Find where the given text appears and provide that cell's center as (X, Y) coordinate. 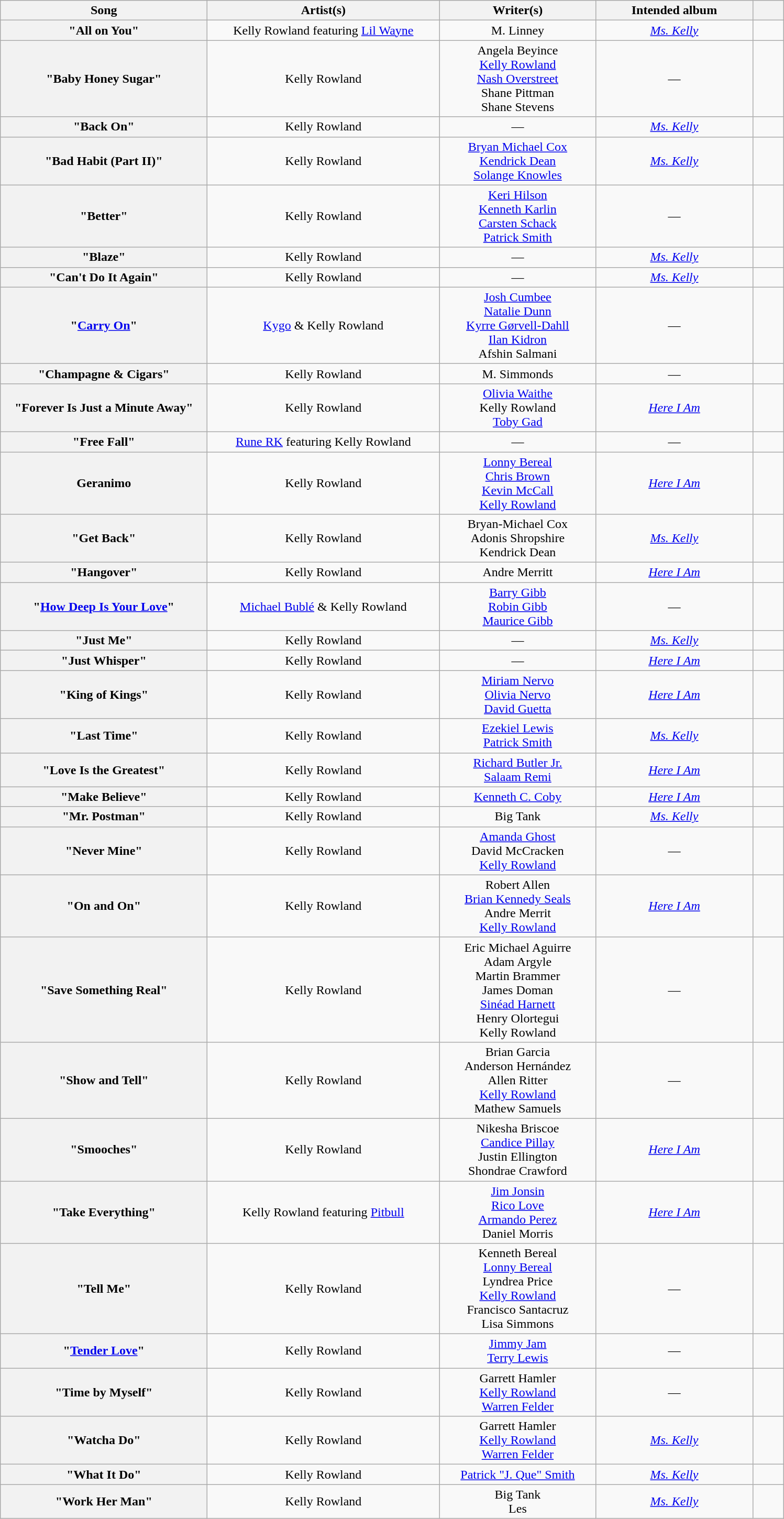
Song (104, 10)
"Forever Is Just a Minute Away" (104, 408)
M. Simmonds (517, 373)
Bryan-Michael Cox Adonis Shropshire Kendrick Dean (517, 538)
"Back On" (104, 127)
"Smooches" (104, 1149)
"Last Time" (104, 735)
Intended album (675, 10)
Kygo & Kelly Rowland (324, 325)
Kelly Rowland featuring Lil Wayne (324, 30)
"Baby Honey Sugar" (104, 79)
Bryan Michael Cox Kendrick Dean Solange Knowles (517, 161)
"Better" (104, 216)
Brian Garcia Anderson Hernández Allen Ritter Kelly Rowland Mathew Samuels (517, 1080)
Big Tank Les (517, 1501)
"How Deep Is Your Love" (104, 607)
Nikesha BriscoeCandice PillayJustin EllingtonShondrae Crawford (517, 1149)
Amanda Ghost David McCracken Kelly Rowland (517, 851)
"Show and Tell" (104, 1080)
Andre Merritt (517, 573)
Eric Michael Aguirre Adam Argyle Martin Brammer James Doman Sinéad Harnett Henry Olortegui Kelly Rowland (517, 989)
"King of Kings" (104, 695)
Patrick "J. Que" Smith (517, 1474)
Big Tank (517, 817)
"Save Something Real" (104, 989)
M. Linney (517, 30)
"Love Is the Greatest" (104, 770)
"Can't Do It Again" (104, 277)
"On and On" (104, 906)
"Just Whisper" (104, 661)
Rune RK featuring Kelly Rowland (324, 442)
Ezekiel Lewis Patrick Smith (517, 735)
"Tender Love" (104, 1351)
Artist(s) (324, 10)
Olivia Waithe Kelly Rowland Toby Gad (517, 408)
"Blaze" (104, 257)
Robert Allen Brian Kennedy Seals Andre Merrit Kelly Rowland (517, 906)
Kenneth C. Coby (517, 797)
Josh Cumbee Natalie Dunn Kyrre Gørvell-Dahll Ilan Kidron Afshin Salmani (517, 325)
Kenneth Bereal Lonny Bereal Lyndrea Price Kelly Rowland Francisco Santacruz Lisa Simmons (517, 1289)
"Champagne & Cigars" (104, 373)
"Make Believe" (104, 797)
Lonny Bereal Chris Brown Kevin McCall Kelly Rowland (517, 483)
"Free Fall" (104, 442)
Writer(s) (517, 10)
"All on You" (104, 30)
"Work Her Man" (104, 1501)
Barry Gibb Robin Gibb Maurice Gibb (517, 607)
Miriam Nervo Olivia Nervo David Guetta (517, 695)
Jim JonsinRico LoveArmando Perez Daniel Morris (517, 1212)
"Mr. Postman" (104, 817)
Kelly Rowland featuring Pitbull (324, 1212)
"Time by Myself" (104, 1392)
Richard Butler Jr. Salaam Remi (517, 770)
Geranimo (104, 483)
"Carry On" (104, 325)
Angela Beyince Kelly Rowland Nash Overstreet Shane Pittman Shane Stevens (517, 79)
"Tell Me" (104, 1289)
"Hangover" (104, 573)
"What It Do" (104, 1474)
"Just Me" (104, 641)
"Never Mine" (104, 851)
Keri Hilson Kenneth Karlin Carsten Schack Patrick Smith (517, 216)
"Watcha Do" (104, 1440)
"Take Everything" (104, 1212)
Michael Bublé & Kelly Rowland (324, 607)
"Bad Habit (Part II)" (104, 161)
Jimmy Jam Terry Lewis (517, 1351)
"Get Back" (104, 538)
